Capture the cell that displays the provided text and extract its [X, Y] central coordinate. 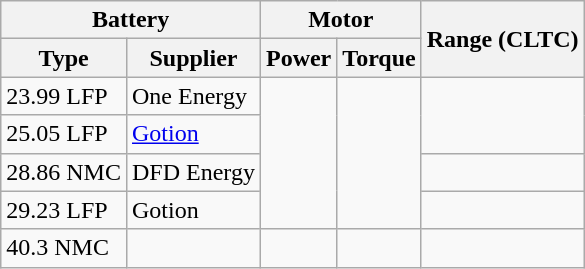
40.3 NMC [64, 248]
Motor [340, 20]
Type [64, 58]
23.99 LFP [64, 96]
Torque [379, 58]
Supplier [193, 58]
Battery [131, 20]
Power [298, 58]
25.05 LFP [64, 134]
DFD Energy [193, 172]
28.86 NMC [64, 172]
29.23 LFP [64, 210]
Range (CLTC) [502, 39]
One Energy [193, 96]
